For the text-containing cell, return its midpoint in (x, y) coordinate format. 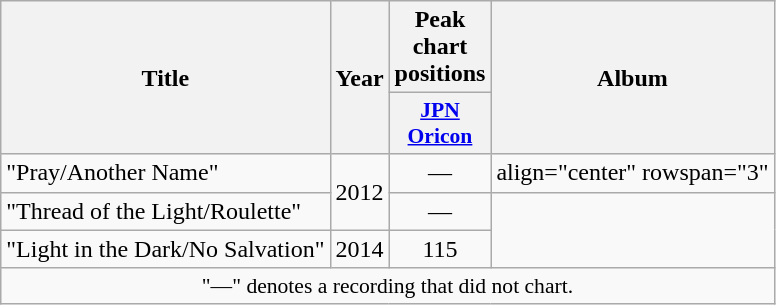
Peak chart positions (440, 47)
"Thread of the Light/Roulette" (166, 211)
Album (632, 78)
2014 (360, 249)
align="center" rowspan="3" (632, 173)
JPNOricon (440, 124)
Title (166, 78)
Year (360, 78)
115 (440, 249)
"Pray/Another Name" (166, 173)
"—" denotes a recording that did not chart. (388, 286)
"Light in the Dark/No Salvation" (166, 249)
2012 (360, 192)
